Output the [X, Y] coordinate of the center of the cell containing the given text.  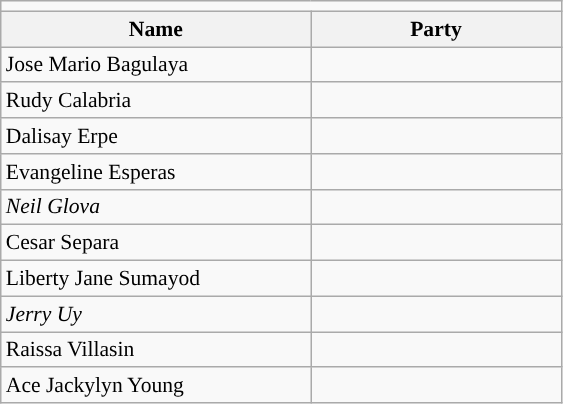
Rudy Calabria [156, 101]
Neil Glova [156, 207]
Jerry Uy [156, 314]
Cesar Separa [156, 243]
Raissa Villasin [156, 350]
Ace Jackylyn Young [156, 386]
Dalisay Erpe [156, 136]
Party [436, 29]
Evangeline Esperas [156, 172]
Jose Mario Bagulaya [156, 65]
Name [156, 29]
Liberty Jane Sumayod [156, 279]
